Detect which cell encompasses the target text, then output its [x, y] center coordinate. 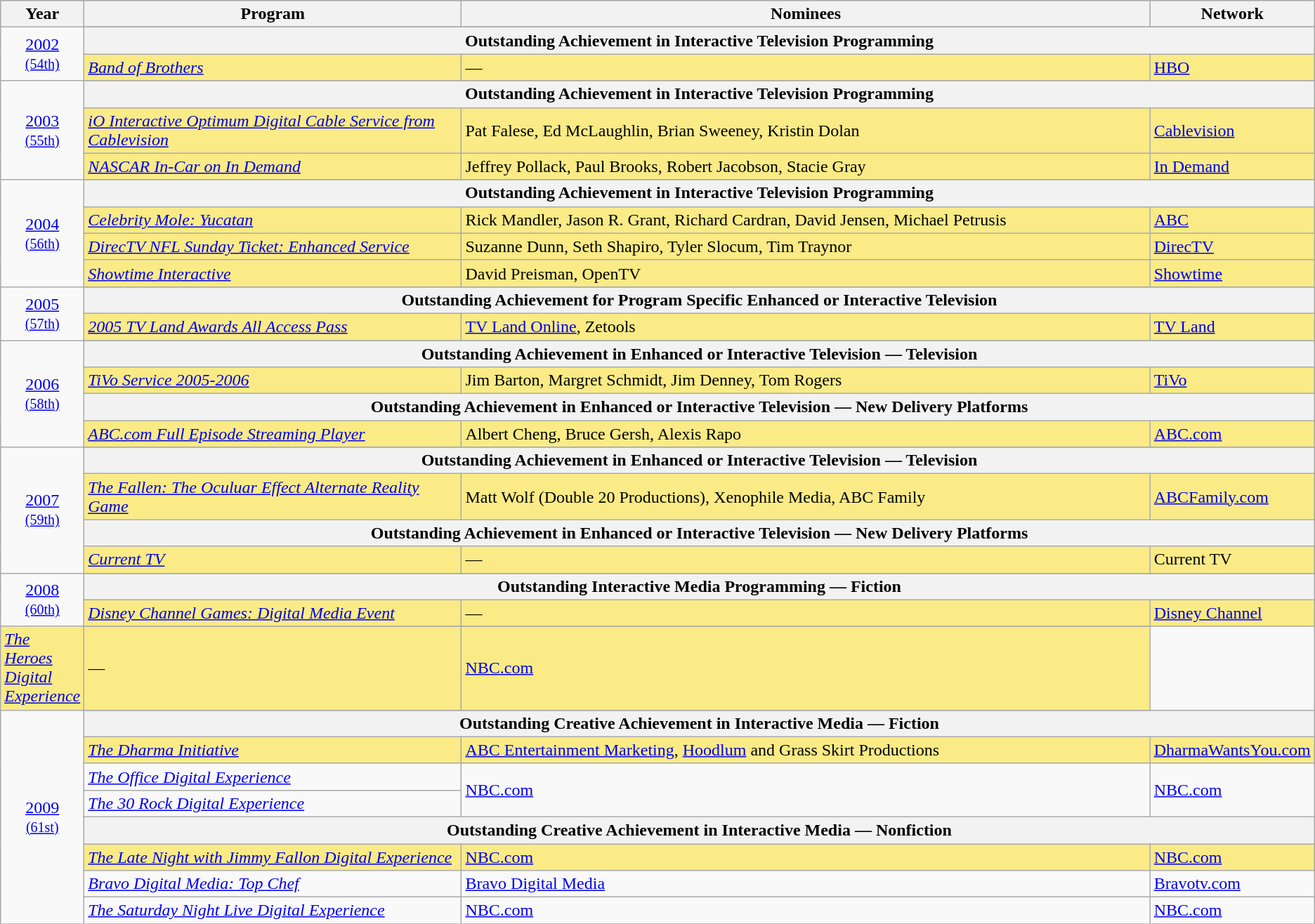
ABC [1232, 220]
DharmaWantsYou.com [1232, 750]
2007(59th) [42, 510]
Celebrity Mole: Yucatan [273, 220]
Band of Brothers [273, 67]
iO Interactive Optimum Digital Cable Service from Cablevision [273, 131]
2009(61st) [42, 817]
Pat Falese, Ed McLaughlin, Brian Sweeney, Kristin Dolan [806, 131]
Year [42, 14]
Outstanding Creative Achievement in Interactive Media — Nonfiction [700, 830]
DirecTV [1232, 246]
Outstanding Interactive Media Programming — Fiction [700, 586]
Outstanding Achievement for Program Specific Enhanced or Interactive Television [700, 300]
Bravo Digital Media [806, 884]
2005 TV Land Awards All Access Pass [273, 326]
TiVo Service 2005-2006 [273, 381]
The 30 Rock Digital Experience [273, 803]
Bravotv.com [1232, 884]
TV Land [1232, 326]
Outstanding Creative Achievement in Interactive Media — Fiction [700, 723]
Bravo Digital Media: Top Chef [273, 884]
Jeffrey Pollack, Paul Brooks, Robert Jacobson, Stacie Gray [806, 166]
Disney Channel [1232, 613]
Suzanne Dunn, Seth Shapiro, Tyler Slocum, Tim Traynor [806, 246]
ABCFamily.com [1232, 497]
2002(54th) [42, 54]
2004(56th) [42, 233]
The Heroes Digital Experience [42, 668]
TiVo [1232, 381]
The Dharma Initiative [273, 750]
Rick Mandler, Jason R. Grant, Richard Cardran, David Jensen, Michael Petrusis [806, 220]
The Late Night with Jimmy Fallon Digital Experience [273, 857]
Albert Cheng, Bruce Gersh, Alexis Rapo [806, 434]
2003(55th) [42, 131]
The Fallen: The Oculuar Effect Alternate Reality Game [273, 497]
Program [273, 14]
2006(58th) [42, 393]
In Demand [1232, 166]
Showtime [1232, 273]
NASCAR In-Car on In Demand [273, 166]
ABC.com [1232, 434]
Showtime Interactive [273, 273]
TV Land Online, Zetools [806, 326]
2005(57th) [42, 313]
Matt Wolf (Double 20 Productions), Xenophile Media, ABC Family [806, 497]
The Saturday Night Live Digital Experience [273, 911]
DirecTV NFL Sunday Ticket: Enhanced Service [273, 246]
Cablevision [1232, 131]
David Preisman, OpenTV [806, 273]
ABC.com Full Episode Streaming Player [273, 434]
2008(60th) [42, 600]
Jim Barton, Margret Schmidt, Jim Denney, Tom Rogers [806, 381]
HBO [1232, 67]
ABC Entertainment Marketing, Hoodlum and Grass Skirt Productions [806, 750]
Network [1232, 14]
Nominees [806, 14]
The Office Digital Experience [273, 777]
Disney Channel Games: Digital Media Event [273, 613]
